From the cell containing the given text, extract its center point as [x, y] coordinate. 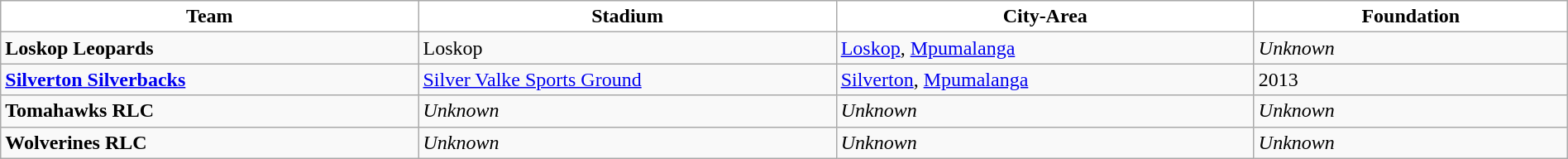
City-Area [1045, 17]
Foundation [1411, 17]
Tomahawks RLC [210, 111]
Team [210, 17]
2013 [1411, 79]
Silverton, Mpumalanga [1045, 79]
Stadium [627, 17]
Loskop, Mpumalanga [1045, 48]
Loskop [627, 48]
Loskop Leopards [210, 48]
Silver Valke Sports Ground [627, 79]
Silverton Silverbacks [210, 79]
Wolverines RLC [210, 142]
